Return (X, Y) of the center of cell containing provided text 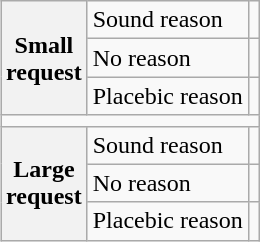
Largerequest (44, 183)
Smallrequest (44, 58)
